Return (x, y) of the center of cell containing provided text 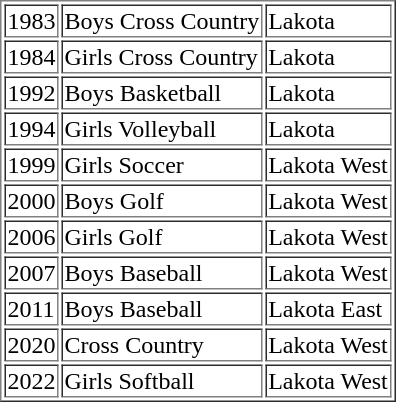
2022 (31, 380)
Girls Volleyball (162, 128)
Girls Cross Country (162, 56)
1983 (31, 20)
1992 (31, 92)
Lakota East (328, 308)
1994 (31, 128)
2011 (31, 308)
Boys Golf (162, 200)
1984 (31, 56)
2020 (31, 344)
Boys Basketball (162, 92)
Girls Softball (162, 380)
Boys Cross Country (162, 20)
2007 (31, 272)
Girls Golf (162, 236)
Girls Soccer (162, 164)
2006 (31, 236)
2000 (31, 200)
Cross Country (162, 344)
1999 (31, 164)
